From the cell containing the given text, extract its center point as (X, Y) coordinate. 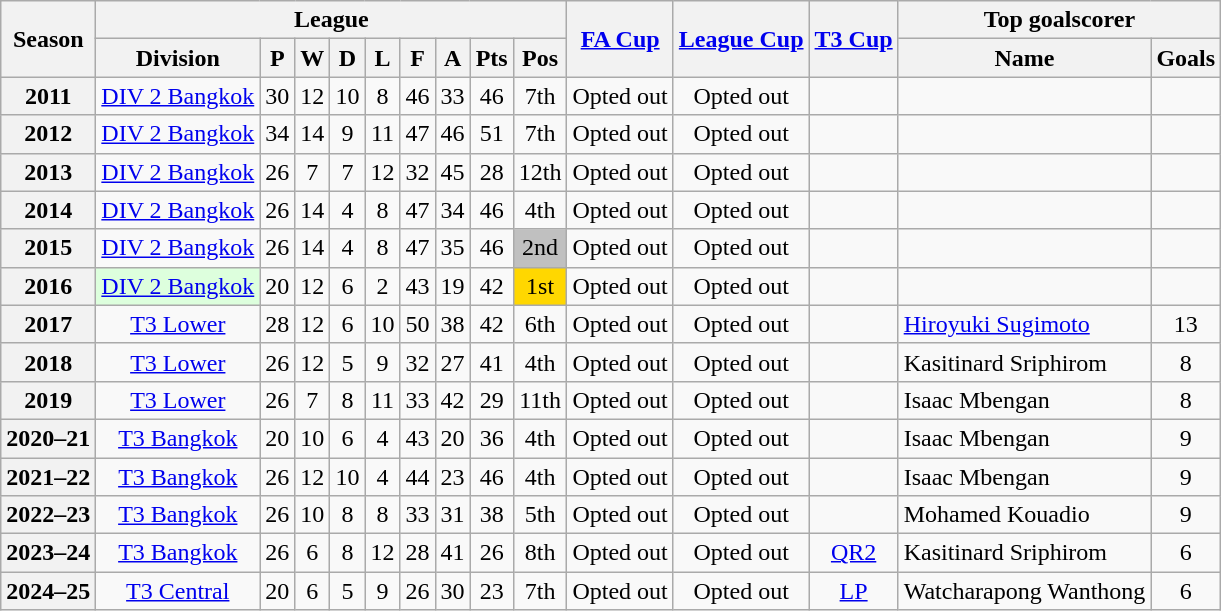
FA Cup (620, 39)
P (278, 58)
T3 Cup (854, 39)
Watcharapong Wanthong (1024, 591)
35 (452, 248)
2020–21 (48, 438)
2018 (48, 362)
2017 (48, 324)
Division (178, 58)
13 (1186, 324)
2014 (48, 210)
2016 (48, 286)
2024–25 (48, 591)
45 (452, 172)
Hiroyuki Sugimoto (1024, 324)
2011 (48, 96)
2 (382, 286)
L (382, 58)
Pts (492, 58)
2015 (48, 248)
2022–23 (48, 515)
5th (540, 515)
Mohamed Kouadio (1024, 515)
A (452, 58)
2023–24 (48, 553)
2013 (48, 172)
2nd (540, 248)
F (418, 58)
36 (492, 438)
D (348, 58)
1st (540, 286)
QR2 (854, 553)
11th (540, 400)
W (312, 58)
51 (492, 134)
6th (540, 324)
50 (418, 324)
12th (540, 172)
27 (452, 362)
League Cup (741, 39)
8th (540, 553)
31 (452, 515)
League (332, 20)
Goals (1186, 58)
19 (452, 286)
2012 (48, 134)
2021–22 (48, 477)
29 (492, 400)
LP (854, 591)
Name (1024, 58)
2019 (48, 400)
Season (48, 39)
Top goalscorer (1059, 20)
44 (418, 477)
T3 Central (178, 591)
Pos (540, 58)
